Detect which cell encompasses the target text, then output its (X, Y) center coordinate. 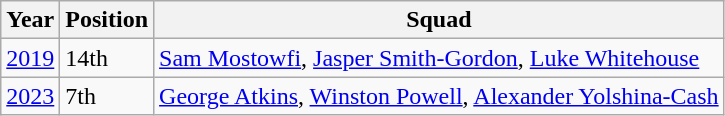
Year (30, 20)
Sam Mostowfi, Jasper Smith-Gordon, Luke Whitehouse (440, 58)
14th (107, 58)
Squad (440, 20)
2023 (30, 96)
George Atkins, Winston Powell, Alexander Yolshina-Cash (440, 96)
2019 (30, 58)
7th (107, 96)
Position (107, 20)
